Extract the (X, Y) coordinate from the center of the cell holding the provided text.  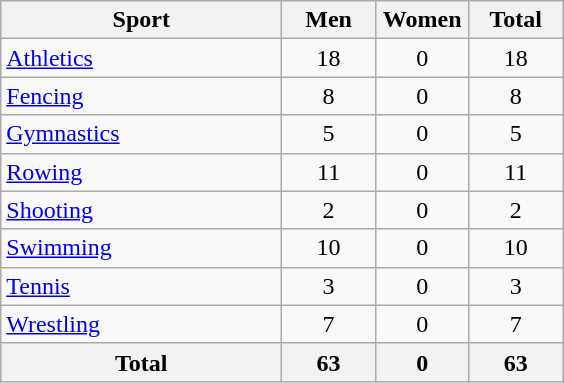
Women (422, 20)
Swimming (142, 248)
Fencing (142, 96)
Wrestling (142, 324)
Sport (142, 20)
Tennis (142, 286)
Gymnastics (142, 134)
Rowing (142, 172)
Men (329, 20)
Shooting (142, 210)
Athletics (142, 58)
